Return the [X, Y] coordinate for the center point of the cell that contains the specified text.  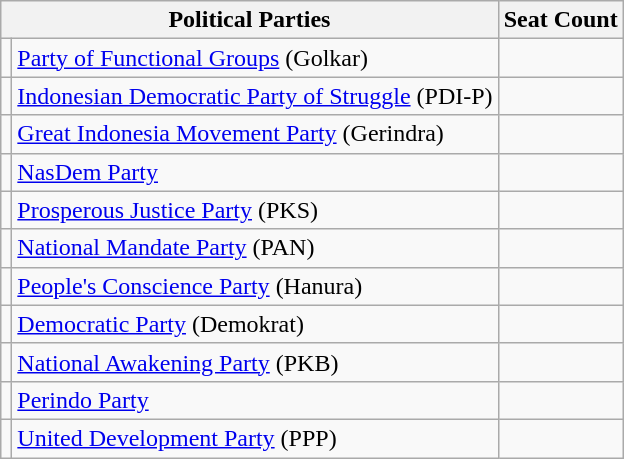
Political Parties [250, 20]
Democratic Party (Demokrat) [255, 324]
Party of Functional Groups (Golkar) [255, 58]
National Mandate Party (PAN) [255, 248]
United Development Party (PPP) [255, 438]
National Awakening Party (PKB) [255, 362]
People's Conscience Party (Hanura) [255, 286]
Indonesian Democratic Party of Struggle (PDI-P) [255, 96]
Prosperous Justice Party (PKS) [255, 210]
Perindo Party [255, 400]
Great Indonesia Movement Party (Gerindra) [255, 134]
NasDem Party [255, 172]
Seat Count [560, 20]
